Return (X, Y) of the center of cell containing provided text 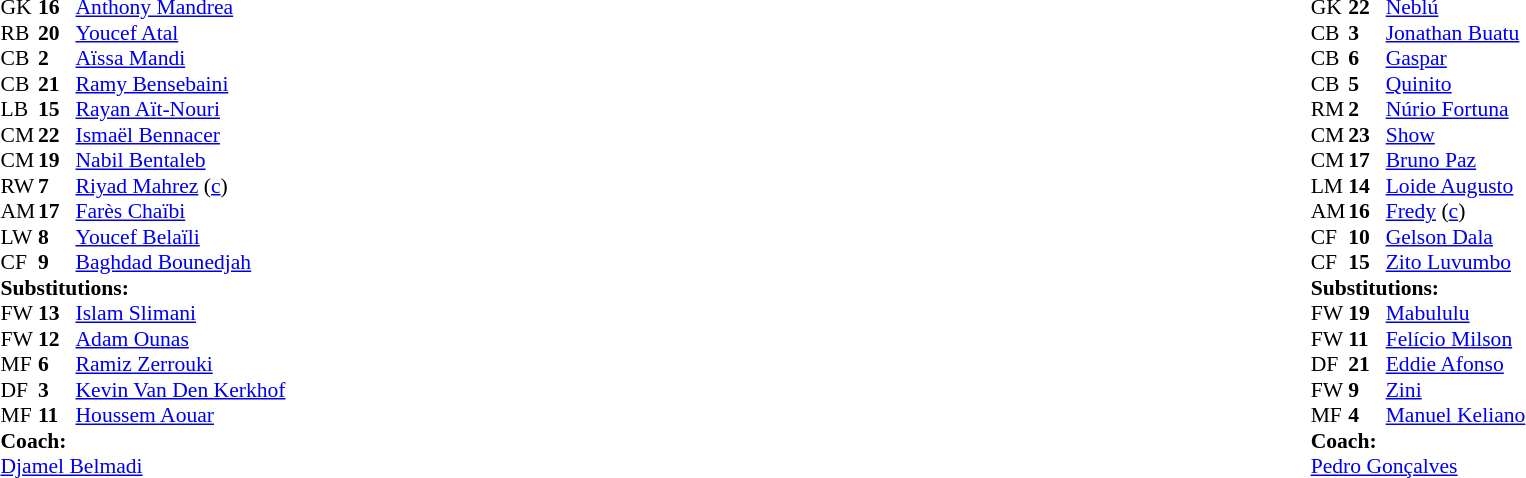
LW (19, 237)
7 (57, 186)
Felício Milson (1456, 339)
Kevin Van Den Kerkhof (181, 390)
Eddie Afonso (1456, 365)
Islam Slimani (181, 313)
20 (57, 33)
Ramy Bensebaini (181, 84)
LM (1330, 186)
Ramiz Zerrouki (181, 365)
Manuel Keliano (1456, 415)
RM (1330, 109)
Riyad Mahrez (c) (181, 186)
Zini (1456, 390)
LB (19, 109)
Gaspar (1456, 59)
10 (1367, 237)
Youcef Belaïli (181, 237)
RB (19, 33)
Jonathan Buatu (1456, 33)
Quinito (1456, 84)
Adam Ounas (181, 339)
Loide Augusto (1456, 186)
Baghdad Bounedjah (181, 263)
Gelson Dala (1456, 237)
14 (1367, 186)
RW (19, 186)
8 (57, 237)
Aïssa Mandi (181, 59)
16 (1367, 211)
Bruno Paz (1456, 161)
Zito Luvumbo (1456, 263)
Núrio Fortuna (1456, 109)
Farès Chaïbi (181, 211)
Nabil Bentaleb (181, 161)
Rayan Aït-Nouri (181, 109)
5 (1367, 84)
13 (57, 313)
Show (1456, 135)
12 (57, 339)
22 (57, 135)
Mabululu (1456, 313)
Houssem Aouar (181, 415)
4 (1367, 415)
23 (1367, 135)
Youcef Atal (181, 33)
Fredy (c) (1456, 211)
Ismaël Bennacer (181, 135)
